Provide the (X, Y) coordinate of the cell's center where the given text is located.  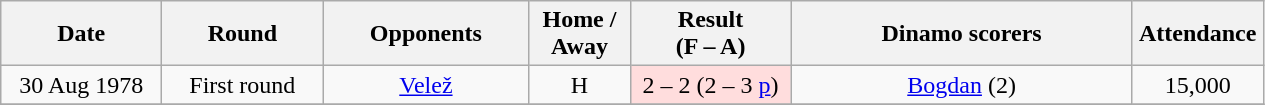
Attendance (1198, 34)
15,000 (1198, 85)
Home /Away (580, 34)
First round (242, 85)
Date (82, 34)
Result (F – A) (710, 34)
Bogdan (2) (962, 85)
Velež (426, 85)
Round (242, 34)
2 – 2 (2 – 3 p) (710, 85)
Opponents (426, 34)
H (580, 85)
30 Aug 1978 (82, 85)
Dinamo scorers (962, 34)
